Pinpoint the cell where the given text exists, returning its (x, y) midpoint coordinate. 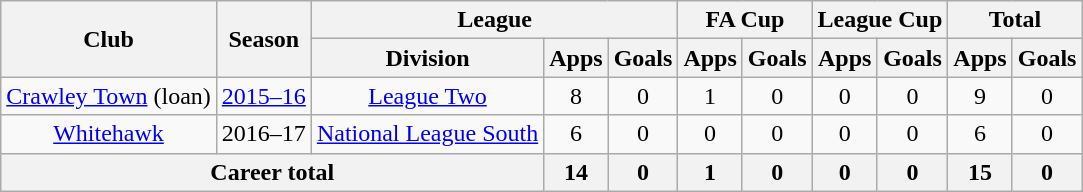
8 (576, 96)
15 (980, 172)
Career total (272, 172)
Whitehawk (109, 134)
14 (576, 172)
2015–16 (264, 96)
Division (427, 58)
League Cup (880, 20)
Club (109, 39)
Crawley Town (loan) (109, 96)
FA Cup (745, 20)
National League South (427, 134)
Season (264, 39)
League (494, 20)
League Two (427, 96)
Total (1015, 20)
9 (980, 96)
2016–17 (264, 134)
